Return the [X, Y] coordinate for the center point of the cell that contains the specified text.  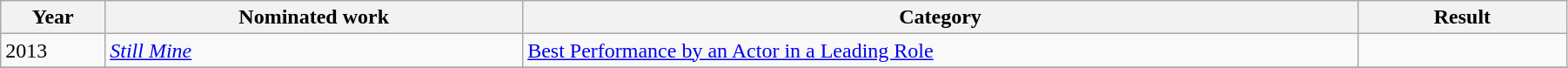
Year [53, 17]
Nominated work [314, 17]
Result [1462, 17]
Category [941, 17]
Still Mine [314, 51]
2013 [53, 51]
Best Performance by an Actor in a Leading Role [941, 51]
